Identify which cell holds the provided text, then report its [X, Y] central coordinate. 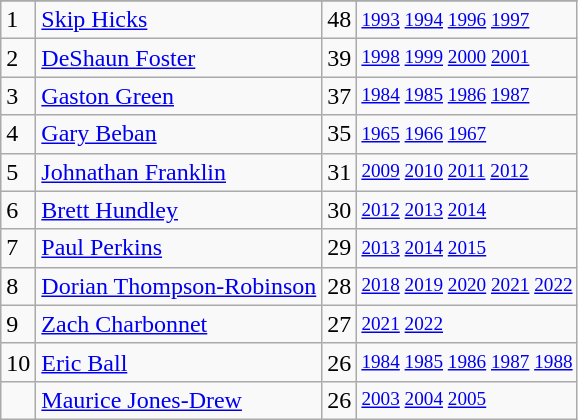
37 [340, 96]
2013 2014 2015 [467, 248]
7 [18, 248]
28 [340, 286]
48 [340, 20]
1 [18, 20]
4 [18, 134]
35 [340, 134]
27 [340, 324]
2009 2010 2011 2012 [467, 172]
1965 1966 1967 [467, 134]
3 [18, 96]
8 [18, 286]
30 [340, 210]
2018 2019 2020 2021 2022 [467, 286]
Eric Ball [179, 362]
1984 1985 1986 1987 1988 [467, 362]
2003 2004 2005 [467, 400]
Maurice Jones-Drew [179, 400]
2012 2013 2014 [467, 210]
10 [18, 362]
Dorian Thompson-Robinson [179, 286]
39 [340, 58]
2021 2022 [467, 324]
29 [340, 248]
Paul Perkins [179, 248]
9 [18, 324]
6 [18, 210]
Brett Hundley [179, 210]
1984 1985 1986 1987 [467, 96]
DeShaun Foster [179, 58]
Gary Beban [179, 134]
Gaston Green [179, 96]
5 [18, 172]
Johnathan Franklin [179, 172]
1998 1999 2000 2001 [467, 58]
31 [340, 172]
1993 1994 1996 1997 [467, 20]
2 [18, 58]
Zach Charbonnet [179, 324]
Skip Hicks [179, 20]
